Scan for the cell matching the given text and deliver its (X, Y) coordinate at center. 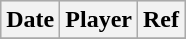
Ref (160, 20)
Player (99, 20)
Date (30, 20)
